Find where the given text appears and provide that cell's center as (x, y) coordinate. 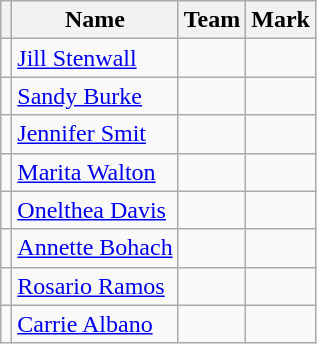
Rosario Ramos (95, 286)
Marita Walton (95, 172)
Jill Stenwall (95, 58)
Sandy Burke (95, 96)
Onelthea Davis (95, 210)
Jennifer Smit (95, 134)
Mark (281, 20)
Carrie Albano (95, 324)
Annette Bohach (95, 248)
Name (95, 20)
Team (212, 20)
